Search for the cell housing the specified text and yield its (x, y) center coordinate. 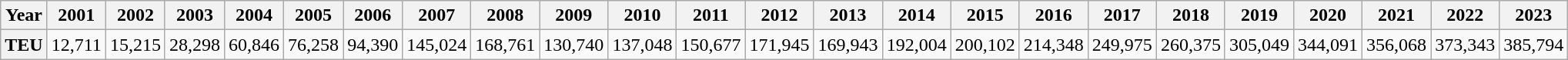
2020 (1327, 15)
60,846 (254, 45)
260,375 (1190, 45)
28,298 (194, 45)
214,348 (1053, 45)
145,024 (437, 45)
2006 (373, 15)
192,004 (916, 45)
2016 (1053, 15)
2023 (1533, 15)
344,091 (1327, 45)
2002 (135, 15)
385,794 (1533, 45)
200,102 (985, 45)
2004 (254, 15)
12,711 (76, 45)
2011 (711, 15)
2013 (848, 15)
2018 (1190, 15)
2009 (574, 15)
168,761 (505, 45)
130,740 (574, 45)
TEU (24, 45)
137,048 (642, 45)
15,215 (135, 45)
2022 (1466, 15)
171,945 (779, 45)
2010 (642, 15)
2008 (505, 15)
2019 (1259, 15)
94,390 (373, 45)
2012 (779, 15)
2017 (1122, 15)
2001 (76, 15)
169,943 (848, 45)
249,975 (1122, 45)
Year (24, 15)
2021 (1396, 15)
356,068 (1396, 45)
373,343 (1466, 45)
2015 (985, 15)
76,258 (314, 45)
305,049 (1259, 45)
2005 (314, 15)
2014 (916, 15)
2003 (194, 15)
2007 (437, 15)
150,677 (711, 45)
